Return (x, y) of the center of cell containing provided text 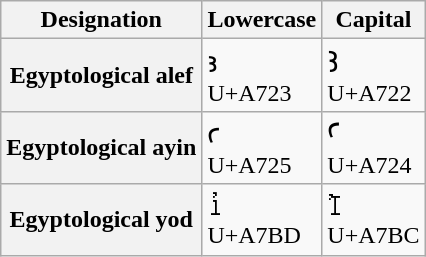
ꜤU+A724 (374, 148)
ꜥU+A725 (262, 148)
Lowercase (262, 20)
Egyptological alef (102, 76)
Capital (374, 20)
ꞼU+A7BC (374, 220)
Egyptological yod (102, 220)
ꜢU+A722 (374, 76)
ꞽU+A7BD (262, 220)
ꜣU+A723 (262, 76)
Egyptological ayin (102, 148)
Designation (102, 20)
